Provide the [x, y] coordinate of the cell's center where the given text is located.  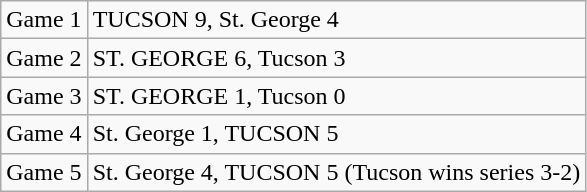
St. George 1, TUCSON 5 [336, 134]
Game 5 [44, 172]
Game 1 [44, 20]
St. George 4, TUCSON 5 (Tucson wins series 3-2) [336, 172]
TUCSON 9, St. George 4 [336, 20]
Game 2 [44, 58]
ST. GEORGE 6, Tucson 3 [336, 58]
Game 3 [44, 96]
Game 4 [44, 134]
ST. GEORGE 1, Tucson 0 [336, 96]
